Scan for the cell matching the given text and deliver its (x, y) coordinate at center. 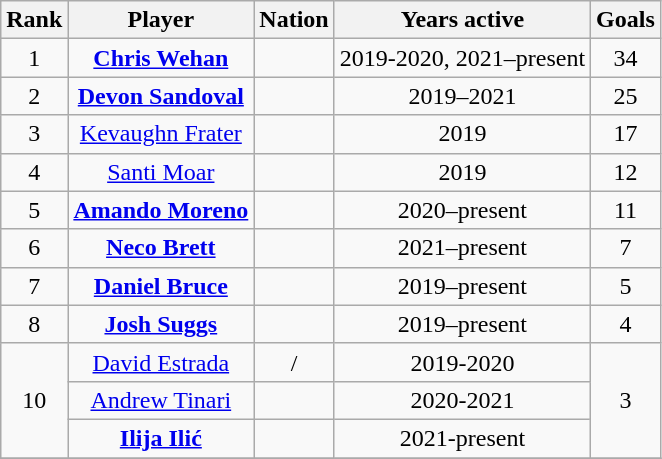
12 (626, 172)
8 (34, 324)
2021-present (462, 438)
2019-2020 (462, 362)
Kevaughn Frater (161, 134)
Devon Sandoval (161, 96)
2019-2020, 2021–present (462, 58)
Years active (462, 20)
Nation (294, 20)
Daniel Bruce (161, 286)
Santi Moar (161, 172)
Neco Brett (161, 248)
2019–2021 (462, 96)
Player (161, 20)
2020–present (462, 210)
25 (626, 96)
2020-2021 (462, 400)
2 (34, 96)
/ (294, 362)
10 (34, 400)
Rank (34, 20)
Ilija Ilić (161, 438)
34 (626, 58)
David Estrada (161, 362)
17 (626, 134)
Goals (626, 20)
Andrew Tinari (161, 400)
11 (626, 210)
Josh Suggs (161, 324)
Chris Wehan (161, 58)
6 (34, 248)
1 (34, 58)
Amando Moreno (161, 210)
2021–present (462, 248)
